Search for the cell housing the specified text and yield its (X, Y) center coordinate. 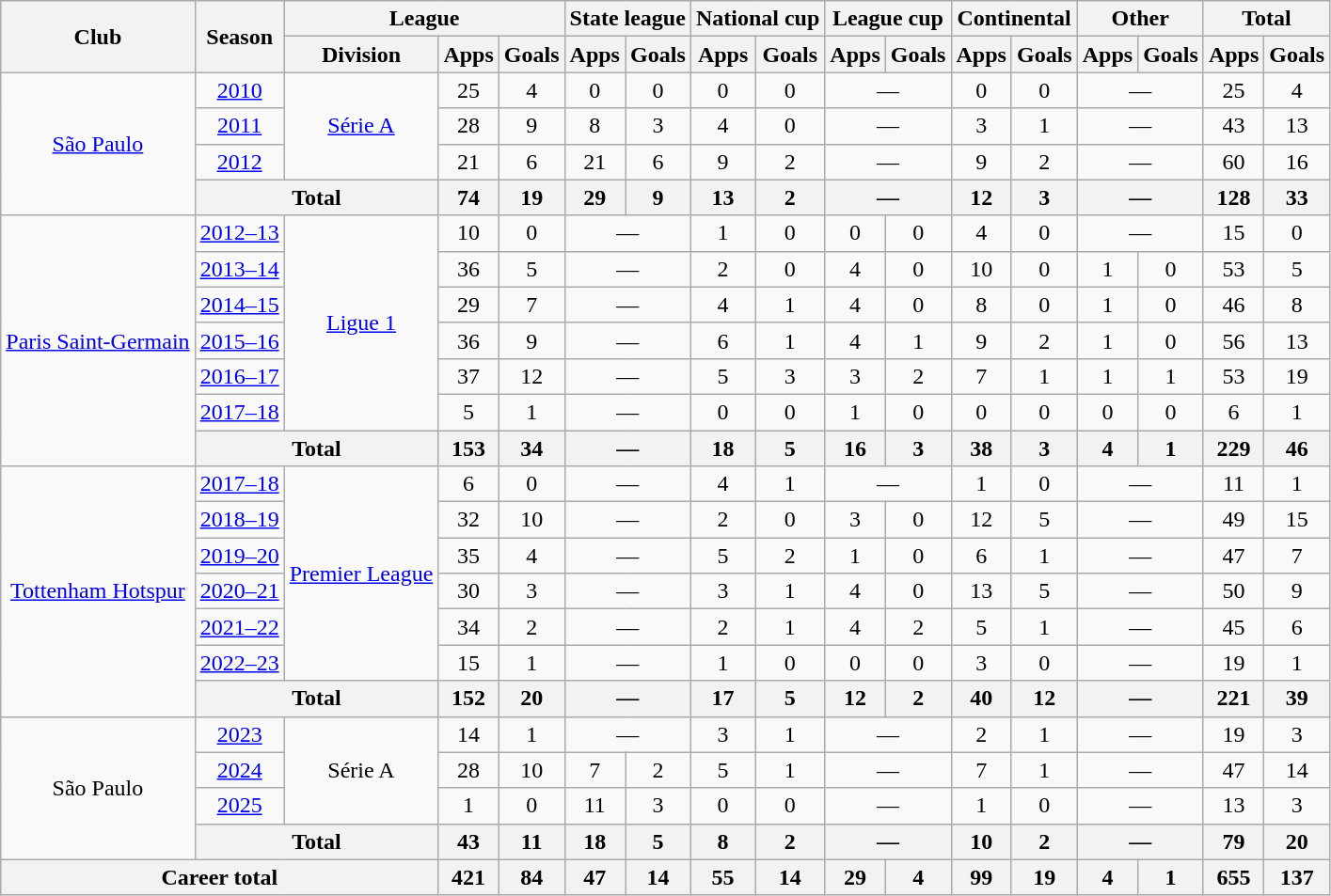
2022–23 (239, 663)
2012–13 (239, 233)
Season (239, 37)
35 (468, 556)
2025 (239, 806)
128 (1233, 197)
655 (1233, 877)
Tottenham Hotspur (98, 591)
National cup (757, 19)
Premier League (361, 574)
32 (468, 520)
League cup (888, 19)
37 (468, 376)
2010 (239, 90)
229 (1233, 448)
99 (981, 877)
Club (98, 37)
2011 (239, 126)
2015–16 (239, 340)
Other (1140, 19)
17 (722, 699)
Ligue 1 (361, 322)
50 (1233, 591)
153 (468, 448)
2023 (239, 734)
33 (1297, 197)
2014–15 (239, 305)
421 (468, 877)
30 (468, 591)
2024 (239, 770)
152 (468, 699)
2012 (239, 162)
137 (1297, 877)
74 (468, 197)
Continental (1014, 19)
40 (981, 699)
2013–14 (239, 269)
84 (531, 877)
79 (1233, 841)
55 (722, 877)
League (424, 19)
56 (1233, 340)
Paris Saint-Germain (98, 340)
Career total (220, 877)
60 (1233, 162)
38 (981, 448)
45 (1233, 627)
39 (1297, 699)
221 (1233, 699)
2020–21 (239, 591)
2021–22 (239, 627)
2018–19 (239, 520)
Division (361, 55)
State league (627, 19)
49 (1233, 520)
2016–17 (239, 376)
2019–20 (239, 556)
